Capture the cell that displays the provided text and extract its [X, Y] central coordinate. 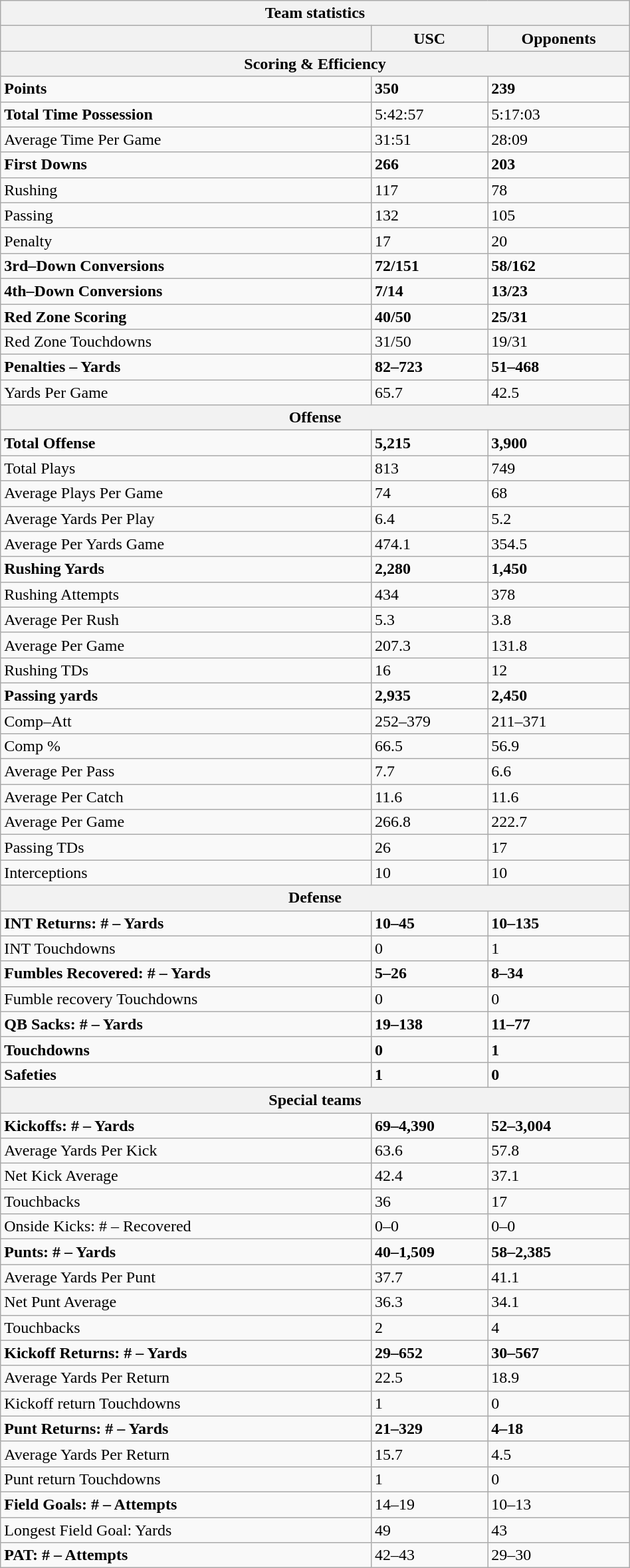
Comp % [186, 746]
Safeties [186, 1075]
434 [429, 594]
34.1 [558, 1302]
56.9 [558, 746]
2,280 [429, 569]
10–13 [558, 1504]
36 [429, 1201]
68 [558, 493]
Rushing [186, 190]
31/50 [429, 342]
1,450 [558, 569]
18.9 [558, 1378]
19/31 [558, 342]
42.5 [558, 392]
3rd–Down Conversions [186, 266]
252–379 [429, 721]
26 [429, 847]
10–45 [429, 923]
PAT: # – Attempts [186, 1555]
15.7 [429, 1454]
Punt Returns: # – Yards [186, 1429]
Points [186, 89]
350 [429, 89]
5.3 [429, 620]
Average Yards Per Punt [186, 1277]
4 [558, 1328]
Red Zone Scoring [186, 317]
11–77 [558, 1024]
49 [429, 1529]
40–1,509 [429, 1252]
266 [429, 165]
Onside Kicks: # – Recovered [186, 1227]
Offense [315, 418]
Special teams [315, 1100]
74 [429, 493]
57.8 [558, 1151]
3.8 [558, 620]
20 [558, 240]
Passing yards [186, 695]
36.3 [429, 1302]
132 [429, 215]
QB Sacks: # – Yards [186, 1024]
Average Per Rush [186, 620]
Total Time Possession [186, 114]
16 [429, 670]
117 [429, 190]
Average Plays Per Game [186, 493]
813 [429, 468]
4th–Down Conversions [186, 291]
63.6 [429, 1151]
65.7 [429, 392]
Fumbles Recovered: # – Yards [186, 974]
29–30 [558, 1555]
Total Plays [186, 468]
INT Returns: # – Yards [186, 923]
Punt return Touchdowns [186, 1479]
Fumble recovery Touchdowns [186, 999]
5:42:57 [429, 114]
22.5 [429, 1378]
Penalty [186, 240]
Average Per Yards Game [186, 544]
69–4,390 [429, 1126]
4.5 [558, 1454]
31:51 [429, 139]
7/14 [429, 291]
13/23 [558, 291]
3,900 [558, 443]
Penalties – Yards [186, 367]
72/151 [429, 266]
6.4 [429, 519]
Passing [186, 215]
Touchdowns [186, 1049]
37.7 [429, 1277]
Average Per Pass [186, 772]
66.5 [429, 746]
266.8 [429, 822]
Kickoffs: # – Yards [186, 1126]
Team statistics [315, 13]
5:17:03 [558, 114]
37.1 [558, 1176]
Average Time Per Game [186, 139]
Field Goals: # – Attempts [186, 1504]
51–468 [558, 367]
Net Kick Average [186, 1176]
Longest Field Goal: Yards [186, 1529]
Kickoff return Touchdowns [186, 1403]
2 [429, 1328]
Rushing Yards [186, 569]
Rushing Attempts [186, 594]
25/31 [558, 317]
203 [558, 165]
Total Offense [186, 443]
2,450 [558, 695]
Opponents [558, 39]
Average Per Catch [186, 797]
First Downs [186, 165]
14–19 [429, 1504]
42.4 [429, 1176]
Scoring & Efficiency [315, 64]
378 [558, 594]
Yards Per Game [186, 392]
Comp–Att [186, 721]
2,935 [429, 695]
28:09 [558, 139]
5,215 [429, 443]
82–723 [429, 367]
105 [558, 215]
10–135 [558, 923]
354.5 [558, 544]
131.8 [558, 645]
Average Yards Per Play [186, 519]
Net Punt Average [186, 1302]
8–34 [558, 974]
5–26 [429, 974]
58–2,385 [558, 1252]
Kickoff Returns: # – Yards [186, 1353]
Average Yards Per Kick [186, 1151]
40/50 [429, 317]
Punts: # – Yards [186, 1252]
211–371 [558, 721]
222.7 [558, 822]
21–329 [429, 1429]
5.2 [558, 519]
4–18 [558, 1429]
Red Zone Touchdowns [186, 342]
43 [558, 1529]
Rushing TDs [186, 670]
INT Touchdowns [186, 948]
207.3 [429, 645]
6.6 [558, 772]
52–3,004 [558, 1126]
42–43 [429, 1555]
USC [429, 39]
29–652 [429, 1353]
58/162 [558, 266]
Passing TDs [186, 847]
30–567 [558, 1353]
239 [558, 89]
7.7 [429, 772]
19–138 [429, 1024]
12 [558, 670]
474.1 [429, 544]
Interceptions [186, 873]
41.1 [558, 1277]
78 [558, 190]
Defense [315, 898]
749 [558, 468]
